Capture the cell that displays the provided text and extract its [x, y] central coordinate. 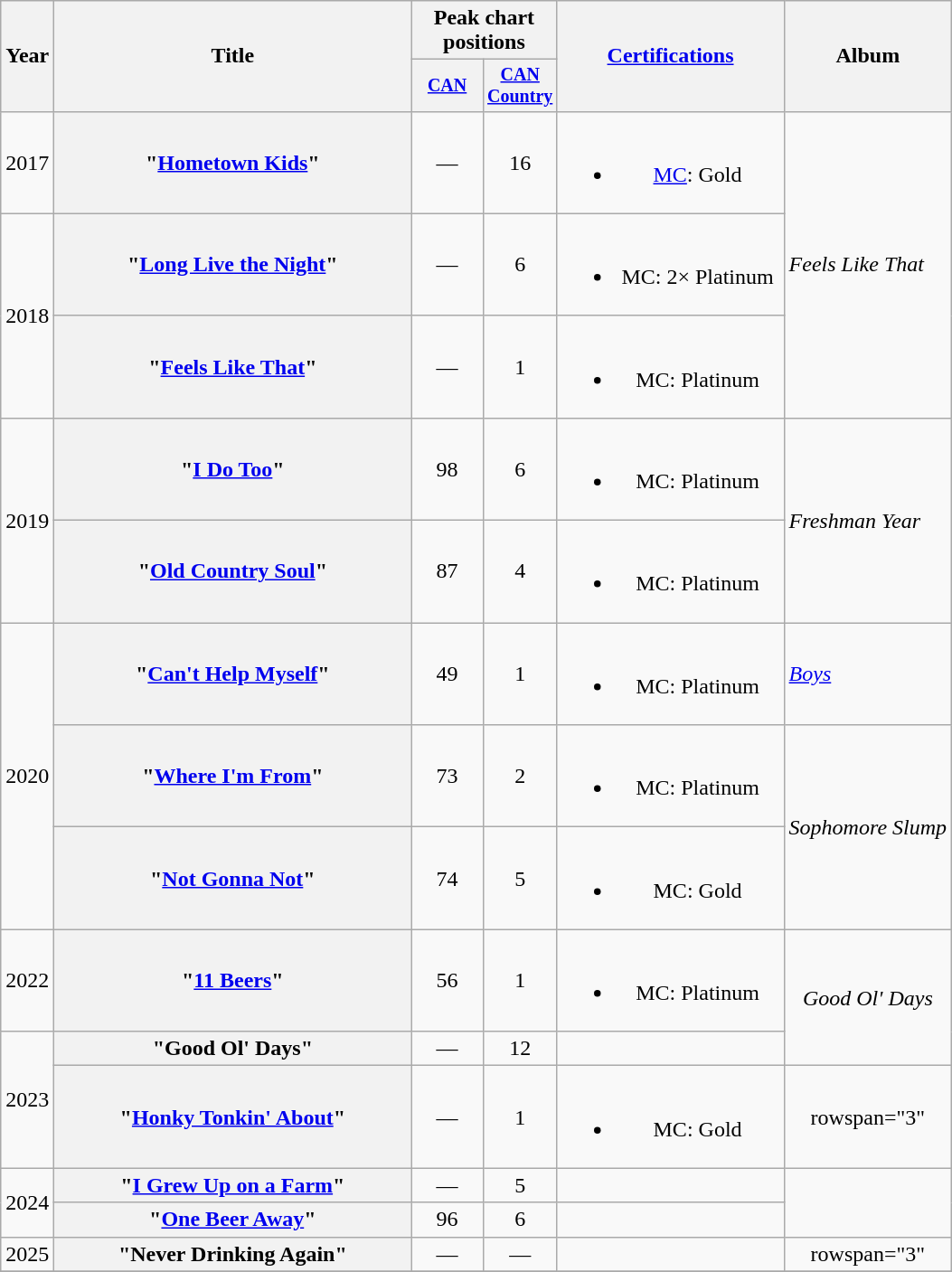
Peak chart positions [485, 31]
"Long Live the Night" [233, 264]
Sophomore Slump [868, 827]
2023 [27, 1099]
"I Grew Up on a Farm" [233, 1185]
MC: 2× Platinum [671, 264]
"Hometown Kids" [233, 163]
4 [520, 571]
"11 Beers" [233, 980]
49 [447, 674]
2024 [27, 1202]
87 [447, 571]
"Never Drinking Again" [233, 1254]
56 [447, 980]
Year [27, 56]
12 [520, 1049]
"I Do Too" [233, 468]
"Old Country Soul" [233, 571]
CAN [447, 85]
2025 [27, 1254]
2018 [27, 316]
"Can't Help Myself" [233, 674]
96 [447, 1220]
"Feels Like That" [233, 367]
Title [233, 56]
"One Beer Away" [233, 1220]
74 [447, 879]
Certifications [671, 56]
Good Ol' Days [868, 998]
"Honky Tonkin' About" [233, 1117]
"Not Gonna Not" [233, 879]
2020 [27, 776]
2022 [27, 980]
16 [520, 163]
2019 [27, 520]
Album [868, 56]
2 [520, 776]
98 [447, 468]
Boys [868, 674]
2017 [27, 163]
Feels Like That [868, 264]
CAN Country [520, 85]
"Where I'm From" [233, 776]
Freshman Year [868, 520]
"Good Ol' Days" [233, 1049]
73 [447, 776]
